Locate the cell with the specified text and output its [x, y] center coordinate. 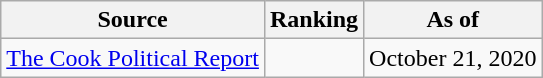
Ranking [314, 20]
October 21, 2020 [453, 58]
The Cook Political Report [133, 58]
Source [133, 20]
As of [453, 20]
